Extract the [X, Y] coordinate from the center of the cell holding the provided text.  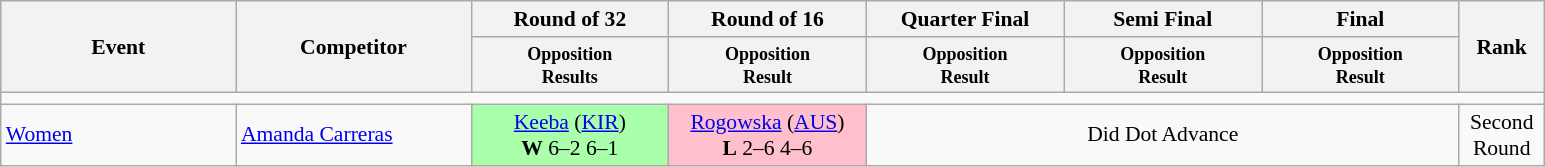
Rank [1502, 47]
OppositionResults [570, 65]
Second Round [1502, 136]
Round of 32 [570, 19]
Event [118, 47]
Women [118, 136]
Quarter Final [965, 19]
Keeba (KIR)W 6–2 6–1 [570, 136]
Round of 16 [768, 19]
Competitor [354, 47]
Did Dot Advance [1162, 136]
Rogowska (AUS)L 2–6 4–6 [768, 136]
Amanda Carreras [354, 136]
Final [1361, 19]
Semi Final [1163, 19]
